Search for the cell housing the specified text and yield its (X, Y) center coordinate. 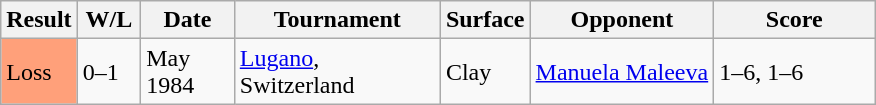
1–6, 1–6 (794, 72)
W/L (109, 20)
Loss (39, 72)
Clay (485, 72)
Lugano, Switzerland (337, 72)
Date (188, 20)
Score (794, 20)
Result (39, 20)
May 1984 (188, 72)
Manuela Maleeva (622, 72)
Tournament (337, 20)
Opponent (622, 20)
0–1 (109, 72)
Surface (485, 20)
